Capture the cell that displays the provided text and extract its [X, Y] central coordinate. 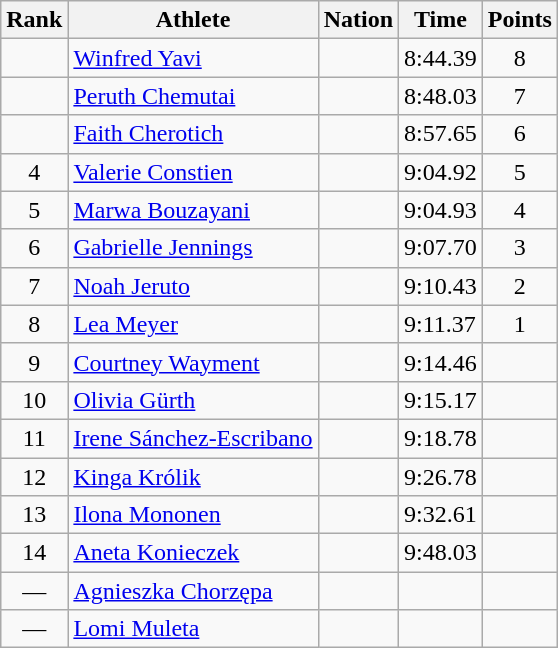
9:11.37 [441, 324]
9:04.93 [441, 210]
2 [520, 286]
3 [520, 248]
Olivia Gürth [193, 400]
13 [34, 515]
Lomi Muleta [193, 629]
Aneta Konieczek [193, 553]
Peruth Chemutai [193, 96]
Points [520, 20]
11 [34, 438]
9:26.78 [441, 477]
10 [34, 400]
Kinga Królik [193, 477]
9:15.17 [441, 400]
Noah Jeruto [193, 286]
Irene Sánchez-Escribano [193, 438]
Lea Meyer [193, 324]
Time [441, 20]
9 [34, 362]
Valerie Constien [193, 172]
12 [34, 477]
8:48.03 [441, 96]
14 [34, 553]
9:10.43 [441, 286]
Faith Cherotich [193, 134]
8:57.65 [441, 134]
9:32.61 [441, 515]
Rank [34, 20]
Ilona Mononen [193, 515]
9:18.78 [441, 438]
9:04.92 [441, 172]
1 [520, 324]
9:07.70 [441, 248]
Athlete [193, 20]
Winfred Yavi [193, 58]
8:44.39 [441, 58]
Marwa Bouzayani [193, 210]
Courtney Wayment [193, 362]
Agnieszka Chorzępa [193, 591]
9:48.03 [441, 553]
9:14.46 [441, 362]
Gabrielle Jennings [193, 248]
Nation [358, 20]
